Find where the given text appears and provide that cell's center as [x, y] coordinate. 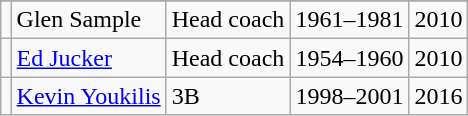
3B [228, 96]
Ed Jucker [88, 58]
1998–2001 [350, 96]
1961–1981 [350, 20]
Kevin Youkilis [88, 96]
2016 [438, 96]
Glen Sample [88, 20]
1954–1960 [350, 58]
